Identify which cell holds the provided text, then report its (X, Y) central coordinate. 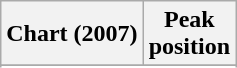
Peakposition (189, 34)
Chart (2007) (72, 34)
